Output the [X, Y] coordinate of the center of the cell containing the given text.  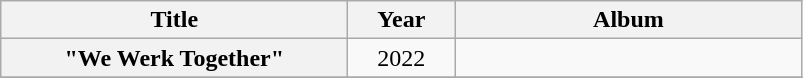
Year [402, 20]
Album [628, 20]
Title [174, 20]
2022 [402, 58]
"We Werk Together" [174, 58]
